Find where the given text appears and provide that cell's center as (X, Y) coordinate. 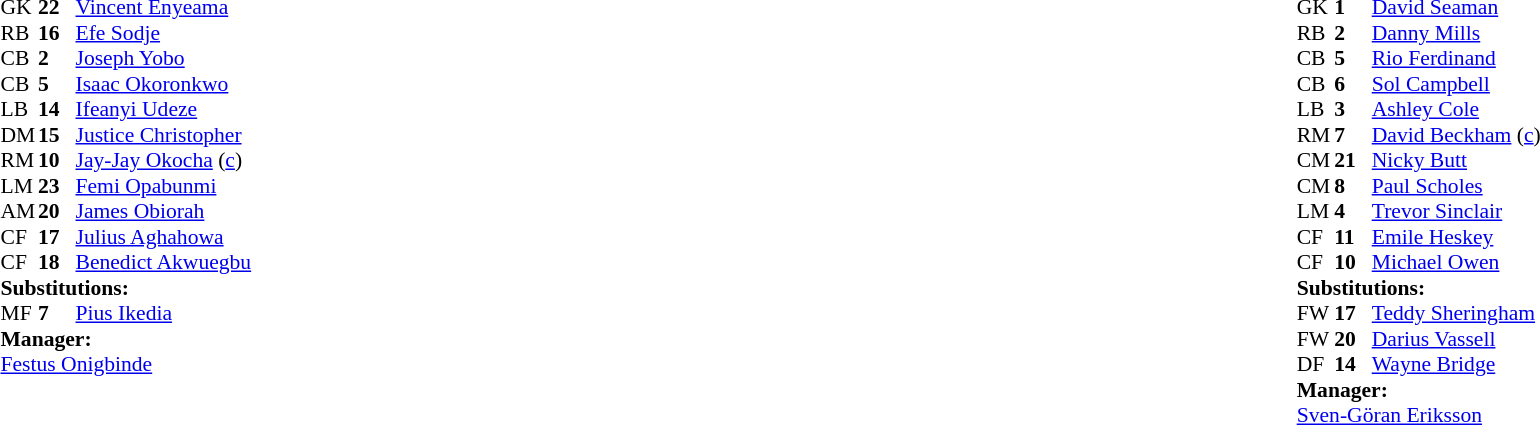
DF (1316, 365)
Manager: (126, 339)
Isaac Okoronkwo (164, 84)
6 (1353, 84)
11 (1353, 237)
AM (19, 211)
Ifeanyi Udeze (164, 109)
3 (1353, 109)
Substitutions: (126, 288)
Festus Onigbinde (126, 365)
21 (1353, 161)
Benedict Akwuegbu (164, 263)
MF (19, 313)
James Obiorah (164, 211)
Efe Sodje (164, 33)
4 (1353, 211)
Julius Aghahowa (164, 237)
Joseph Yobo (164, 59)
15 (57, 135)
Femi Opabunmi (164, 186)
Pius Ikedia (164, 313)
Jay-Jay Okocha (c) (164, 161)
8 (1353, 186)
16 (57, 33)
18 (57, 263)
Justice Christopher (164, 135)
23 (57, 186)
DM (19, 135)
